Capture the cell that displays the provided text and extract its [X, Y] central coordinate. 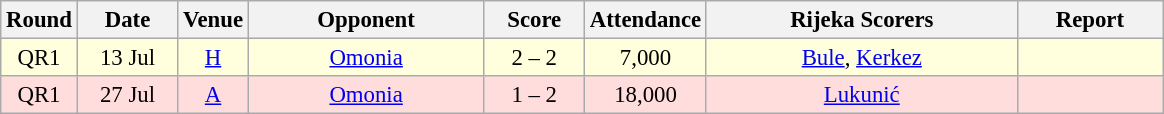
Bule, Kerkez [862, 58]
27 Jul [128, 95]
13 Jul [128, 58]
Lukunić [862, 95]
Round [39, 20]
Date [128, 20]
1 – 2 [534, 95]
Venue [214, 20]
A [214, 95]
Rijeka Scorers [862, 20]
H [214, 58]
7,000 [646, 58]
18,000 [646, 95]
Attendance [646, 20]
Score [534, 20]
Opponent [366, 20]
2 – 2 [534, 58]
Report [1090, 20]
